Determine the [x, y] coordinate at the center of the cell enclosing the given text.  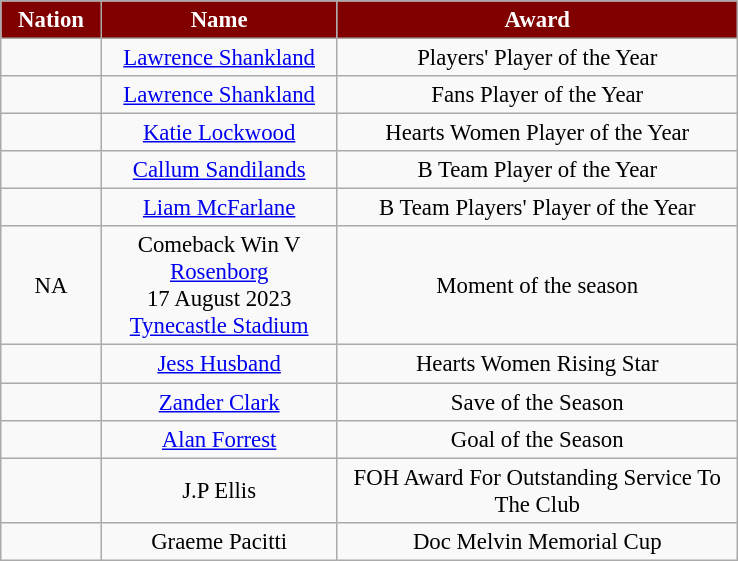
Liam McFarlane [219, 208]
NA [52, 286]
Hearts Women Player of the Year [538, 133]
J.P Ellis [219, 490]
Callum Sandilands [219, 170]
FOH Award For Outstanding Service To The Club [538, 490]
Katie Lockwood [219, 133]
Fans Player of the Year [538, 95]
Players' Player of the Year [538, 58]
Graeme Pacitti [219, 541]
Comeback Win V Rosenborg17 August 2023Tynecastle Stadium [219, 286]
Hearts Women Rising Star [538, 364]
Save of the Season [538, 402]
Goal of the Season [538, 439]
Jess Husband [219, 364]
Doc Melvin Memorial Cup [538, 541]
B Team Player of the Year [538, 170]
Zander Clark [219, 402]
Alan Forrest [219, 439]
B Team Players' Player of the Year [538, 208]
Moment of the season [538, 286]
Award [538, 20]
Name [219, 20]
Nation [52, 20]
